Scan for the cell matching the given text and deliver its (x, y) coordinate at center. 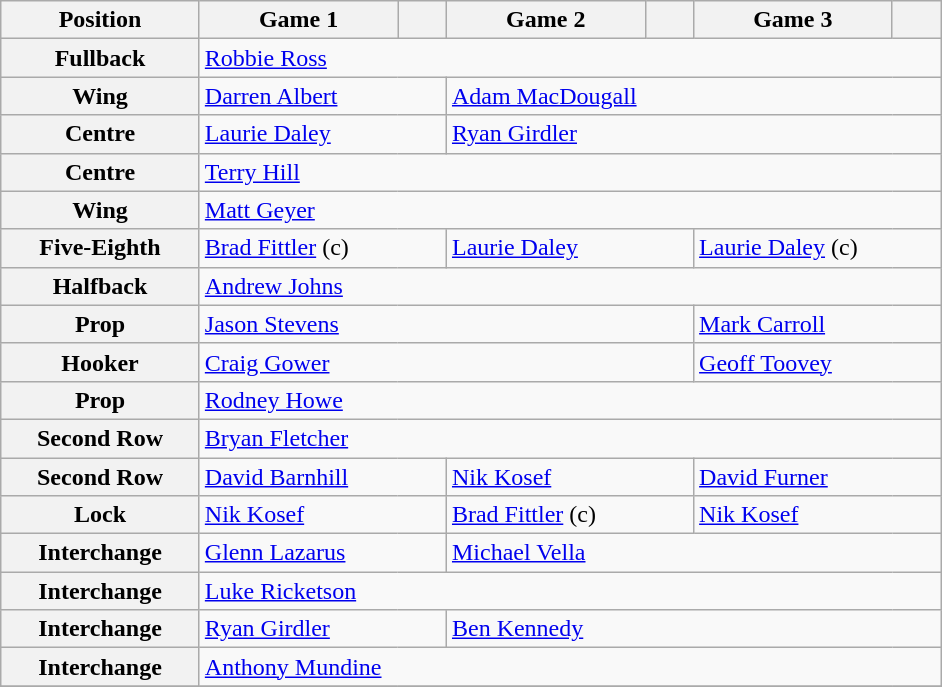
Geoff Toovey (818, 362)
Andrew Johns (570, 286)
Anthony Mundine (570, 667)
Glenn Lazarus (322, 553)
Fullback (100, 58)
Mark Carroll (818, 324)
Craig Gower (446, 362)
Darren Albert (322, 96)
Bryan Fletcher (570, 438)
Michael Vella (693, 553)
Terry Hill (570, 172)
Halfback (100, 286)
Luke Ricketson (570, 591)
David Furner (818, 477)
David Barnhill (322, 477)
Adam MacDougall (693, 96)
Game 1 (298, 20)
Matt Geyer (570, 210)
Laurie Daley (c) (818, 248)
Game 3 (794, 20)
Game 2 (546, 20)
Robbie Ross (570, 58)
Hooker (100, 362)
Rodney Howe (570, 400)
Position (100, 20)
Five-Eighth (100, 248)
Jason Stevens (446, 324)
Ben Kennedy (693, 629)
Lock (100, 515)
